Output the (X, Y) coordinate of the center of the cell containing the given text.  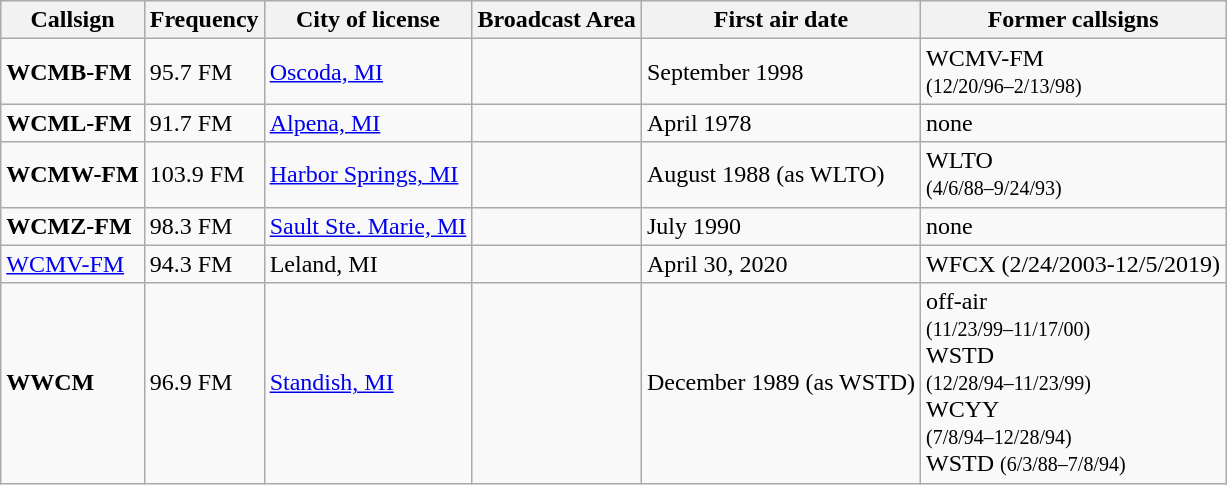
April 1978 (780, 123)
off-air(11/23/99–11/17/00)WSTD(12/28/94–11/23/99)WCYY(7/8/94–12/28/94)WSTD (6/3/88–7/8/94) (1074, 383)
Former callsigns (1074, 20)
April 30, 2020 (780, 264)
Alpena, MI (368, 123)
Leland, MI (368, 264)
Standish, MI (368, 383)
91.7 FM (204, 123)
City of license (368, 20)
August 1988 (as WLTO) (780, 174)
WLTO(4/6/88–9/24/93) (1074, 174)
WWCM (72, 383)
September 1998 (780, 72)
94.3 FM (204, 264)
WCMV-FM(12/20/96–2/13/98) (1074, 72)
103.9 FM (204, 174)
Harbor Springs, MI (368, 174)
WCMB-FM (72, 72)
Callsign (72, 20)
WCMV-FM (72, 264)
96.9 FM (204, 383)
First air date (780, 20)
WCML-FM (72, 123)
Frequency (204, 20)
WCMZ-FM (72, 226)
July 1990 (780, 226)
Oscoda, MI (368, 72)
Broadcast Area (557, 20)
December 1989 (as WSTD) (780, 383)
98.3 FM (204, 226)
95.7 FM (204, 72)
Sault Ste. Marie, MI (368, 226)
WCMW-FM (72, 174)
WFCX (2/24/2003-12/5/2019) (1074, 264)
